Extract the [x, y] coordinate from the center of the cell holding the provided text.  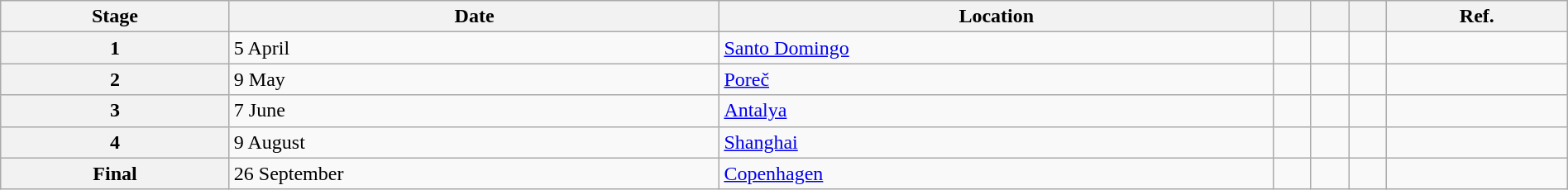
1 [116, 48]
Antalya [997, 111]
Date [475, 17]
4 [116, 142]
Stage [116, 17]
Shanghai [997, 142]
3 [116, 111]
5 April [475, 48]
Copenhagen [997, 173]
Santo Domingo [997, 48]
9 August [475, 142]
26 September [475, 173]
7 June [475, 111]
2 [116, 79]
Final [116, 173]
9 May [475, 79]
Poreč [997, 79]
Ref. [1477, 17]
Location [997, 17]
